From the cell containing the given text, extract its center point as [x, y] coordinate. 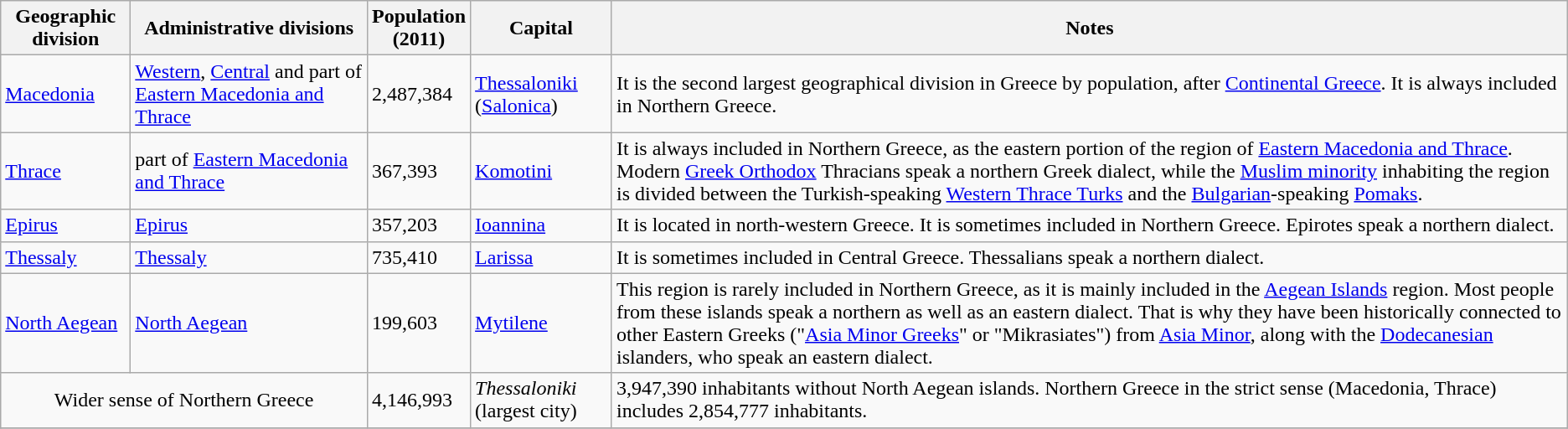
Thessaloniki (Salonica) [541, 94]
Administrative divisions [250, 28]
Geographic division [65, 28]
It is located in north-western Greece. It is sometimes included in Northern Greece. Epirotes speak a northern dialect. [1089, 225]
part of Eastern Macedonia and Thrace [250, 171]
Macedonia [65, 94]
Western, Central and part of Eastern Macedonia and Thrace [250, 94]
3,947,390 inhabitants without North Aegean islands. Northern Greece in the strict sense (Macedonia, Thrace) includes 2,854,777 inhabitants. [1089, 401]
Thessaloniki (largest city) [541, 401]
Population (2011) [419, 28]
367,393 [419, 171]
199,603 [419, 323]
2,487,384 [419, 94]
Notes [1089, 28]
Mytilene [541, 323]
357,203 [419, 225]
4,146,993 [419, 401]
Ioannina [541, 225]
Larissa [541, 257]
It is sometimes included in Central Greece. Thessalians speak a northern dialect. [1089, 257]
Komotini [541, 171]
Wider sense of Northern Greece [184, 401]
It is the second largest geographical division in Greece by population, after Continental Greece. It is always included in Northern Greece. [1089, 94]
735,410 [419, 257]
Capital [541, 28]
Thrace [65, 171]
